For the text-containing cell, return its midpoint in (x, y) coordinate format. 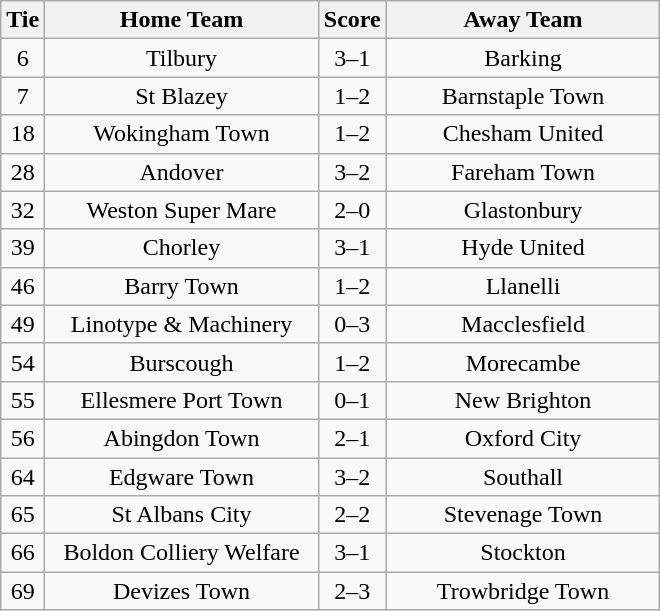
Chesham United (523, 134)
Score (352, 20)
56 (23, 438)
Hyde United (523, 248)
St Albans City (182, 515)
Devizes Town (182, 591)
Glastonbury (523, 210)
2–2 (352, 515)
Trowbridge Town (523, 591)
Southall (523, 477)
Chorley (182, 248)
Barnstaple Town (523, 96)
46 (23, 286)
Stockton (523, 553)
69 (23, 591)
Edgware Town (182, 477)
Home Team (182, 20)
49 (23, 324)
66 (23, 553)
St Blazey (182, 96)
Ellesmere Port Town (182, 400)
0–3 (352, 324)
54 (23, 362)
Wokingham Town (182, 134)
New Brighton (523, 400)
39 (23, 248)
Barking (523, 58)
Barry Town (182, 286)
Llanelli (523, 286)
Andover (182, 172)
Away Team (523, 20)
64 (23, 477)
Tilbury (182, 58)
55 (23, 400)
2–1 (352, 438)
Linotype & Machinery (182, 324)
0–1 (352, 400)
Macclesfield (523, 324)
Stevenage Town (523, 515)
Burscough (182, 362)
6 (23, 58)
32 (23, 210)
28 (23, 172)
65 (23, 515)
18 (23, 134)
2–3 (352, 591)
Weston Super Mare (182, 210)
Morecambe (523, 362)
2–0 (352, 210)
Fareham Town (523, 172)
Boldon Colliery Welfare (182, 553)
Oxford City (523, 438)
Tie (23, 20)
7 (23, 96)
Abingdon Town (182, 438)
